Capture the cell that displays the provided text and extract its [x, y] central coordinate. 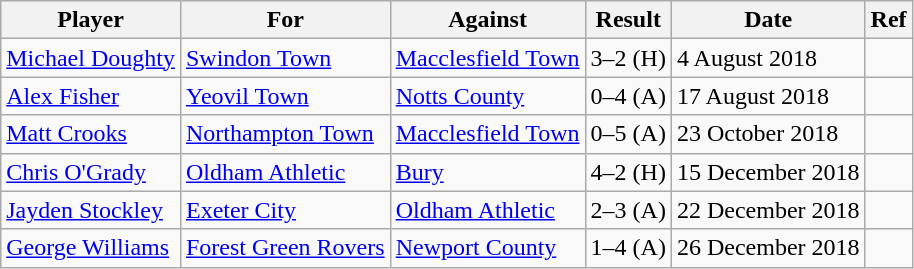
4 August 2018 [768, 58]
Ref [888, 20]
26 December 2018 [768, 248]
15 December 2018 [768, 172]
0–4 (A) [628, 96]
Michael Doughty [91, 58]
Chris O'Grady [91, 172]
0–5 (A) [628, 134]
17 August 2018 [768, 96]
Player [91, 20]
Date [768, 20]
4–2 (H) [628, 172]
Notts County [488, 96]
Bury [488, 172]
Jayden Stockley [91, 210]
Newport County [488, 248]
3–2 (H) [628, 58]
Northampton Town [285, 134]
Matt Crooks [91, 134]
23 October 2018 [768, 134]
Exeter City [285, 210]
Yeovil Town [285, 96]
1–4 (A) [628, 248]
Against [488, 20]
22 December 2018 [768, 210]
2–3 (A) [628, 210]
Forest Green Rovers [285, 248]
For [285, 20]
Alex Fisher [91, 96]
Swindon Town [285, 58]
George Williams [91, 248]
Result [628, 20]
